Return [X, Y] of the center of cell containing provided text 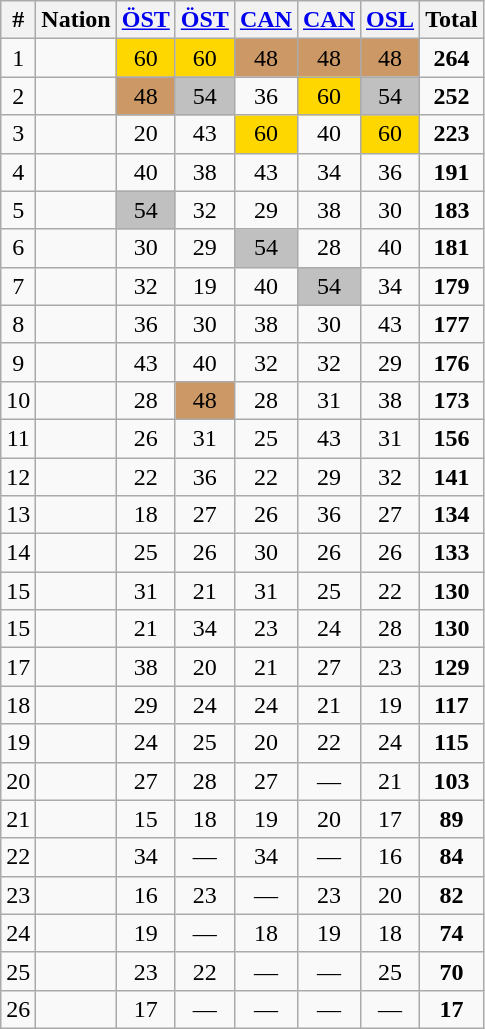
252 [452, 96]
223 [452, 134]
13 [18, 515]
Total [452, 20]
14 [18, 553]
103 [452, 781]
117 [452, 705]
11 [18, 438]
3 [18, 134]
4 [18, 172]
129 [452, 667]
82 [452, 895]
7 [18, 286]
# [18, 20]
89 [452, 819]
5 [18, 210]
70 [452, 971]
84 [452, 857]
12 [18, 477]
8 [18, 324]
177 [452, 324]
OSL [390, 20]
173 [452, 400]
191 [452, 172]
133 [452, 553]
10 [18, 400]
134 [452, 515]
9 [18, 362]
181 [452, 248]
115 [452, 743]
74 [452, 933]
6 [18, 248]
264 [452, 58]
156 [452, 438]
179 [452, 286]
176 [452, 362]
2 [18, 96]
Nation [76, 20]
1 [18, 58]
141 [452, 477]
183 [452, 210]
